From the cell containing the given text, extract its center point as (X, Y) coordinate. 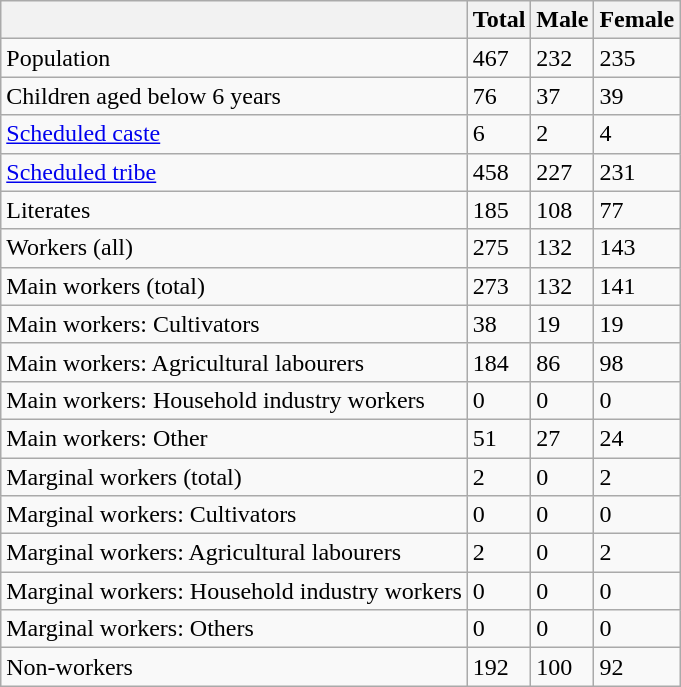
Scheduled caste (234, 134)
4 (637, 134)
Marginal workers: Household industry workers (234, 591)
108 (562, 210)
Marginal workers (total) (234, 477)
39 (637, 96)
24 (637, 438)
77 (637, 210)
98 (637, 362)
232 (562, 58)
192 (499, 667)
141 (637, 286)
458 (499, 172)
Main workers: Agricultural labourers (234, 362)
Marginal workers: Cultivators (234, 515)
Children aged below 6 years (234, 96)
273 (499, 286)
Main workers (total) (234, 286)
38 (499, 324)
6 (499, 134)
51 (499, 438)
Workers (all) (234, 248)
Female (637, 20)
Non-workers (234, 667)
Population (234, 58)
Main workers: Household industry workers (234, 400)
185 (499, 210)
231 (637, 172)
86 (562, 362)
Marginal workers: Others (234, 629)
143 (637, 248)
Total (499, 20)
100 (562, 667)
Male (562, 20)
Main workers: Other (234, 438)
Main workers: Cultivators (234, 324)
Scheduled tribe (234, 172)
Literates (234, 210)
76 (499, 96)
235 (637, 58)
27 (562, 438)
184 (499, 362)
37 (562, 96)
227 (562, 172)
Marginal workers: Agricultural labourers (234, 553)
467 (499, 58)
92 (637, 667)
275 (499, 248)
